Determine the (x, y) coordinate at the center of the cell enclosing the given text.  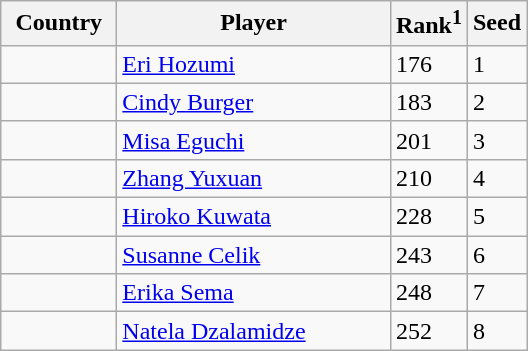
3 (496, 140)
Country (59, 24)
176 (428, 64)
Rank1 (428, 24)
183 (428, 102)
1 (496, 64)
2 (496, 102)
8 (496, 331)
Seed (496, 24)
Natela Dzalamidze (254, 331)
Misa Eguchi (254, 140)
Hiroko Kuwata (254, 217)
Zhang Yuxuan (254, 178)
201 (428, 140)
252 (428, 331)
228 (428, 217)
Player (254, 24)
Susanne Celik (254, 255)
Cindy Burger (254, 102)
210 (428, 178)
5 (496, 217)
6 (496, 255)
Eri Hozumi (254, 64)
4 (496, 178)
243 (428, 255)
7 (496, 293)
248 (428, 293)
Erika Sema (254, 293)
